Determine the [X, Y] coordinate at the center of the cell enclosing the given text.  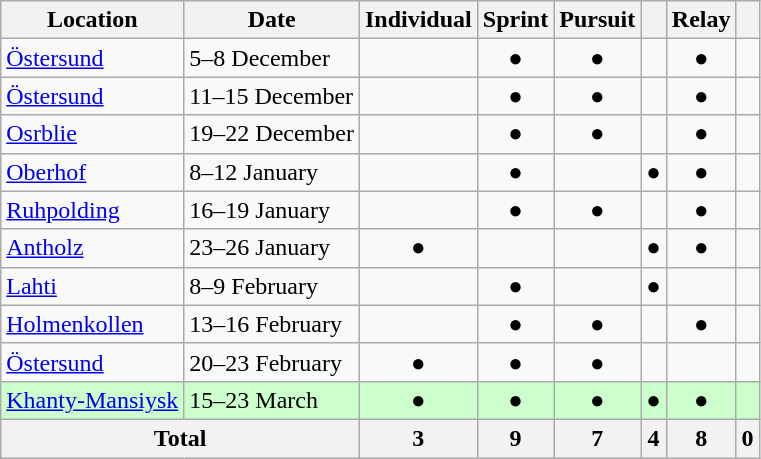
13–16 February [272, 324]
Ruhpolding [92, 210]
Holmenkollen [92, 324]
16–19 January [272, 210]
11–15 December [272, 96]
7 [598, 438]
Total [180, 438]
Date [272, 20]
Location [92, 20]
15–23 March [272, 400]
0 [748, 438]
Khanty-Mansiysk [92, 400]
Relay [701, 20]
Osrblie [92, 134]
Sprint [515, 20]
9 [515, 438]
Lahti [92, 286]
Oberhof [92, 172]
4 [654, 438]
3 [418, 438]
23–26 January [272, 248]
8–9 February [272, 286]
8–12 January [272, 172]
Pursuit [598, 20]
20–23 February [272, 362]
19–22 December [272, 134]
Antholz [92, 248]
8 [701, 438]
Individual [418, 20]
5–8 December [272, 58]
